Locate the cell with the specified text and output its [x, y] center coordinate. 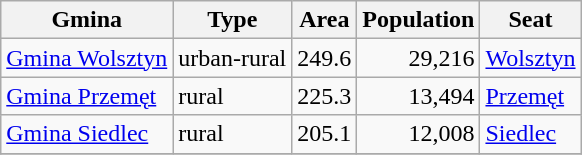
Gmina [87, 20]
Type [232, 20]
205.1 [324, 134]
225.3 [324, 96]
Gmina Wolsztyn [87, 58]
Wolsztyn [530, 58]
Area [324, 20]
Seat [530, 20]
Gmina Siedlec [87, 134]
13,494 [418, 96]
12,008 [418, 134]
Przemęt [530, 96]
Gmina Przemęt [87, 96]
Siedlec [530, 134]
urban-rural [232, 58]
Population [418, 20]
29,216 [418, 58]
249.6 [324, 58]
